From the cell containing the given text, extract its center point as [X, Y] coordinate. 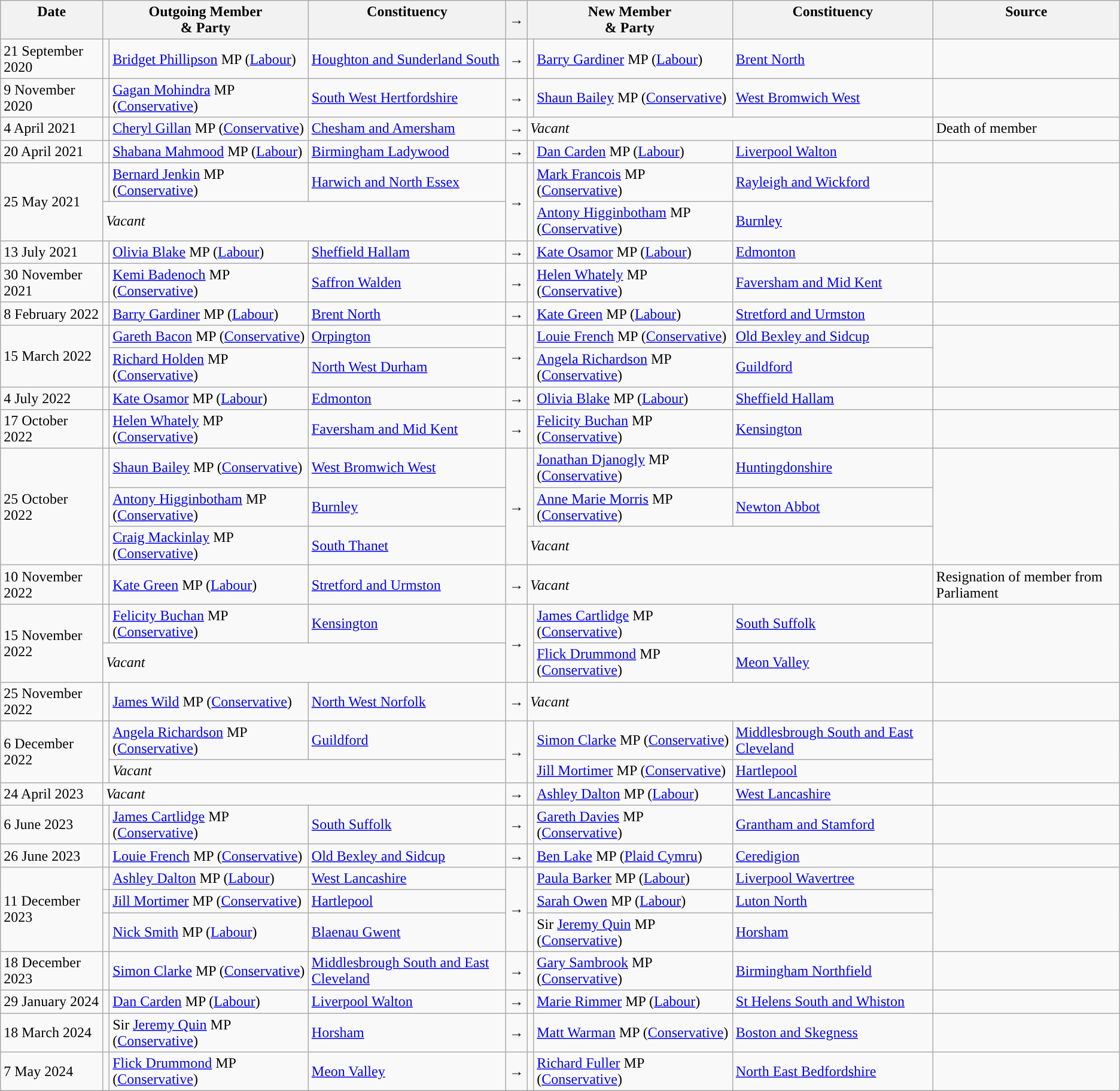
4 April 2021 [51, 129]
Ben Lake MP (Plaid Cymru) [633, 855]
Houghton and Sunderland South [407, 59]
Richard Holden MP (Conservative) [209, 367]
Sarah Owen MP (Labour) [633, 901]
17 October 2022 [51, 429]
Saffron Walden [407, 282]
20 April 2021 [51, 151]
Death of member [1026, 129]
18 December 2023 [51, 971]
Cheryl Gillan MP (Conservative) [209, 129]
Mark Francois MP (Conservative) [633, 182]
Liverpool Wavertree [833, 878]
North West Norfolk [407, 701]
25 October 2022 [51, 507]
Blaenau Gwent [407, 932]
Source [1026, 20]
Rayleigh and Wickford [833, 182]
15 March 2022 [51, 355]
15 November 2022 [51, 643]
North West Durham [407, 367]
25 May 2021 [51, 202]
26 June 2023 [51, 855]
Kemi Badenoch MP (Conservative) [209, 282]
Outgoing Member& Party [206, 20]
Nick Smith MP (Labour) [209, 932]
8 February 2022 [51, 313]
Date [51, 20]
Huntingdonshire [833, 468]
Gary Sambrook MP (Conservative) [633, 971]
21 September 2020 [51, 59]
18 March 2024 [51, 1032]
St Helens South and Whiston [833, 1002]
24 April 2023 [51, 794]
Gagan Mohindra MP (Conservative) [209, 98]
Luton North [833, 901]
Marie Rimmer MP (Labour) [633, 1002]
30 November 2021 [51, 282]
Harwich and North Essex [407, 182]
Gareth Davies MP (Conservative) [633, 824]
Orpington [407, 336]
10 November 2022 [51, 585]
South Thanet [407, 545]
6 December 2022 [51, 751]
South West Hertfordshire [407, 98]
Matt Warman MP (Conservative) [633, 1032]
North East Bedfordshire [833, 1072]
Resignation of member from Parliament [1026, 585]
11 December 2023 [51, 909]
Bridget Phillipson MP (Labour) [209, 59]
29 January 2024 [51, 1002]
Chesham and Amersham [407, 129]
Bernard Jenkin MP (Conservative) [209, 182]
Birmingham Northfield [833, 971]
25 November 2022 [51, 701]
Newton Abbot [833, 507]
Boston and Skegness [833, 1032]
Shabana Mahmood MP (Labour) [209, 151]
Anne Marie Morris MP (Conservative) [633, 507]
Grantham and Stamford [833, 824]
Jonathan Djanogly MP (Conservative) [633, 468]
7 May 2024 [51, 1072]
13 July 2021 [51, 252]
4 July 2022 [51, 398]
Richard Fuller MP (Conservative) [633, 1072]
Birmingham Ladywood [407, 151]
9 November 2020 [51, 98]
Paula Barker MP (Labour) [633, 878]
6 June 2023 [51, 824]
New Member& Party [630, 20]
Ceredigion [833, 855]
James Wild MP (Conservative) [209, 701]
Gareth Bacon MP (Conservative) [209, 336]
Craig Mackinlay MP (Conservative) [209, 545]
